From the cell containing the given text, extract its center point as [x, y] coordinate. 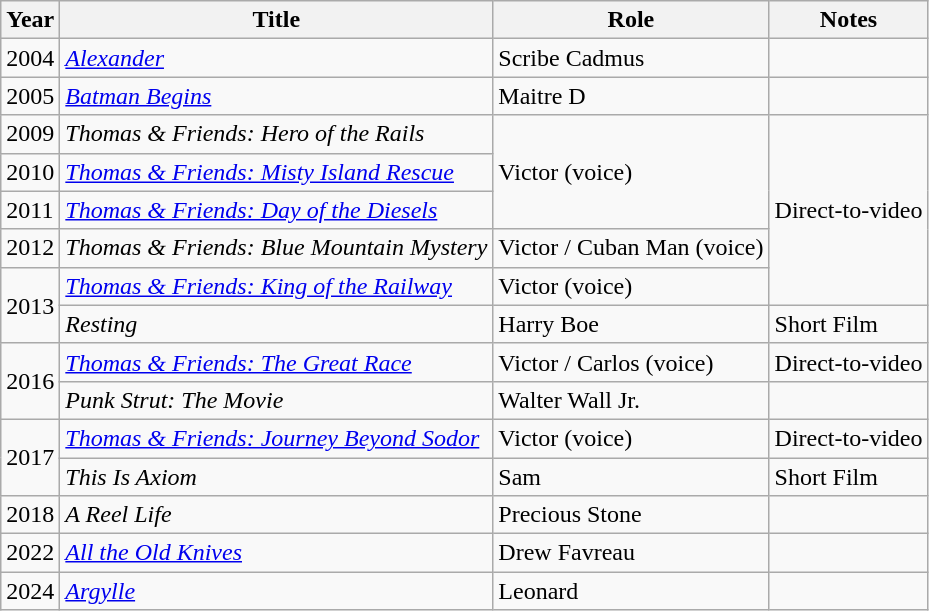
All the Old Knives [276, 553]
Thomas & Friends: Day of the Diesels [276, 210]
This Is Axiom [276, 477]
Notes [848, 20]
2005 [30, 96]
Precious Stone [631, 515]
2024 [30, 591]
Title [276, 20]
Drew Favreau [631, 553]
Role [631, 20]
2011 [30, 210]
Thomas & Friends: The Great Race [276, 362]
Thomas & Friends: Hero of the Rails [276, 134]
Maitre D [631, 96]
Scribe Cadmus [631, 58]
Thomas & Friends: King of the Railway [276, 286]
2013 [30, 305]
2018 [30, 515]
A Reel Life [276, 515]
Victor / Cuban Man (voice) [631, 248]
Punk Strut: The Movie [276, 400]
Sam [631, 477]
Resting [276, 324]
Thomas & Friends: Journey Beyond Sodor [276, 438]
Victor / Carlos (voice) [631, 362]
2010 [30, 172]
Leonard [631, 591]
2017 [30, 457]
Year [30, 20]
2012 [30, 248]
2004 [30, 58]
Walter Wall Jr. [631, 400]
Batman Begins [276, 96]
2016 [30, 381]
2009 [30, 134]
Alexander [276, 58]
Harry Boe [631, 324]
Thomas & Friends: Blue Mountain Mystery [276, 248]
2022 [30, 553]
Thomas & Friends: Misty Island Rescue [276, 172]
Argylle [276, 591]
